Detect which cell encompasses the target text, then output its [X, Y] center coordinate. 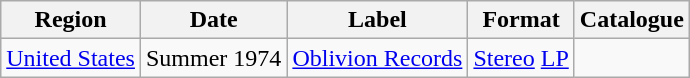
Summer 1974 [213, 58]
Oblivion Records [378, 58]
Label [378, 20]
United States [71, 58]
Catalogue [632, 20]
Format [521, 20]
Region [71, 20]
Stereo LP [521, 58]
Date [213, 20]
